Scan for the cell matching the given text and deliver its (x, y) coordinate at center. 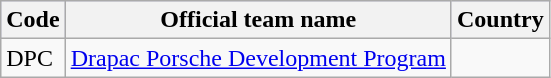
DPC (33, 58)
Country (500, 20)
Official team name (258, 20)
Code (33, 20)
Drapac Porsche Development Program (258, 58)
